From the cell containing the given text, extract its center point as [x, y] coordinate. 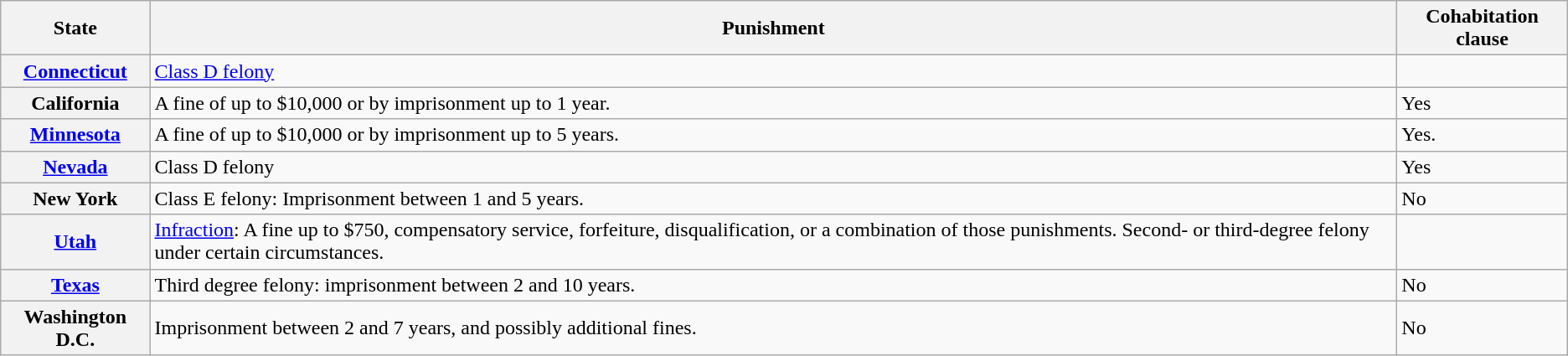
Texas [75, 285]
Yes. [1483, 135]
A fine of up to $10,000 or by imprisonment up to 1 year. [774, 103]
Cohabitation clause [1483, 28]
Utah [75, 241]
A fine of up to $10,000 or by imprisonment up to 5 years. [774, 135]
Minnesota [75, 135]
Third degree felony: imprisonment between 2 and 10 years. [774, 285]
California [75, 103]
New York [75, 199]
Punishment [774, 28]
Washington D.C. [75, 328]
Nevada [75, 167]
Connecticut [75, 71]
Class E felony: Imprisonment between 1 and 5 years. [774, 199]
Imprisonment between 2 and 7 years, and possibly additional fines. [774, 328]
State [75, 28]
